Scan for the cell matching the given text and deliver its (X, Y) coordinate at center. 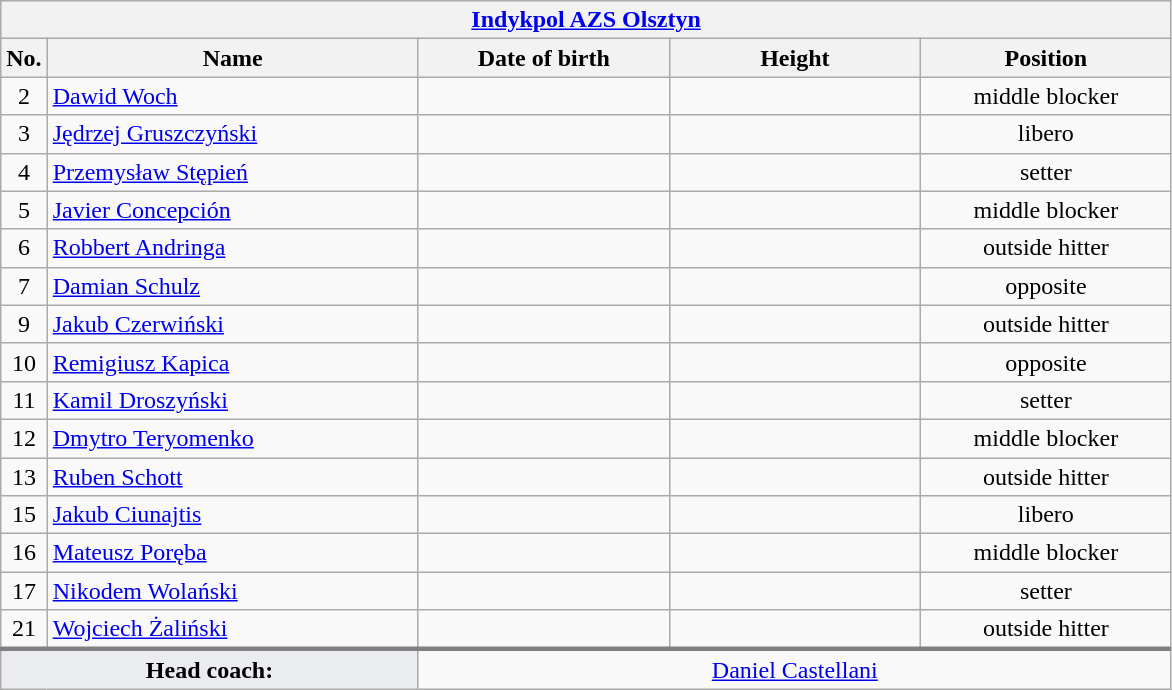
Jędrzej Gruszczyński (232, 134)
Name (232, 58)
Przemysław Stępień (232, 172)
Nikodem Wolański (232, 591)
Dawid Woch (232, 96)
Kamil Droszyński (232, 400)
Javier Concepción (232, 210)
Indykpol AZS Olsztyn (586, 20)
10 (24, 362)
3 (24, 134)
Damian Schulz (232, 286)
Mateusz Poręba (232, 553)
Date of birth (544, 58)
Jakub Czerwiński (232, 324)
15 (24, 515)
Jakub Ciunajtis (232, 515)
21 (24, 630)
Robbert Andringa (232, 248)
Position (1046, 58)
5 (24, 210)
17 (24, 591)
11 (24, 400)
Head coach: (210, 669)
Dmytro Teryomenko (232, 438)
16 (24, 553)
Height (794, 58)
6 (24, 248)
7 (24, 286)
12 (24, 438)
13 (24, 477)
Ruben Schott (232, 477)
Wojciech Żaliński (232, 630)
9 (24, 324)
4 (24, 172)
No. (24, 58)
2 (24, 96)
Daniel Castellani (794, 669)
Remigiusz Kapica (232, 362)
